Search for the cell housing the specified text and yield its (X, Y) center coordinate. 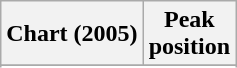
Peakposition (189, 34)
Chart (2005) (72, 34)
